Scan for the cell matching the given text and deliver its [x, y] coordinate at center. 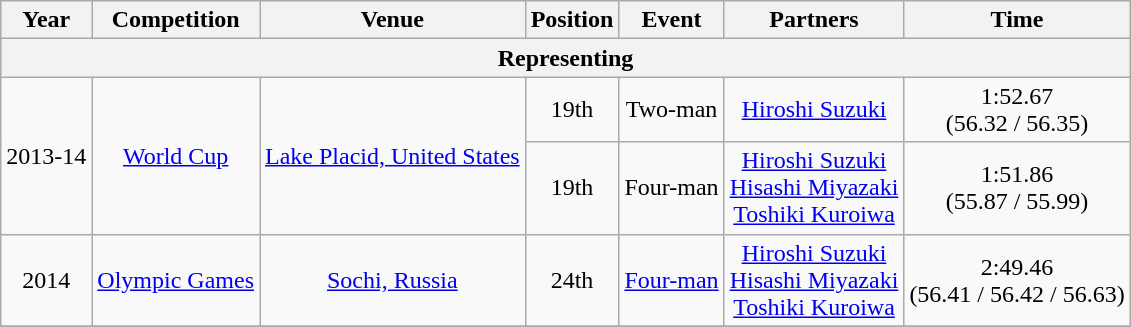
1:52.67(56.32 / 56.35) [1017, 110]
Lake Placid, United States [393, 156]
Venue [393, 20]
2013-14 [46, 156]
2:49.46(56.41 / 56.42 / 56.63) [1017, 280]
Position [572, 20]
Event [672, 20]
1:51.86(55.87 / 55.99) [1017, 188]
24th [572, 280]
Competition [176, 20]
Two-man [672, 110]
Hiroshi Suzuki [814, 110]
Time [1017, 20]
Representing [566, 58]
2014 [46, 280]
Sochi, Russia [393, 280]
Olympic Games [176, 280]
World Cup [176, 156]
Partners [814, 20]
Year [46, 20]
